Return the [X, Y] coordinate for the center point of the cell that contains the specified text.  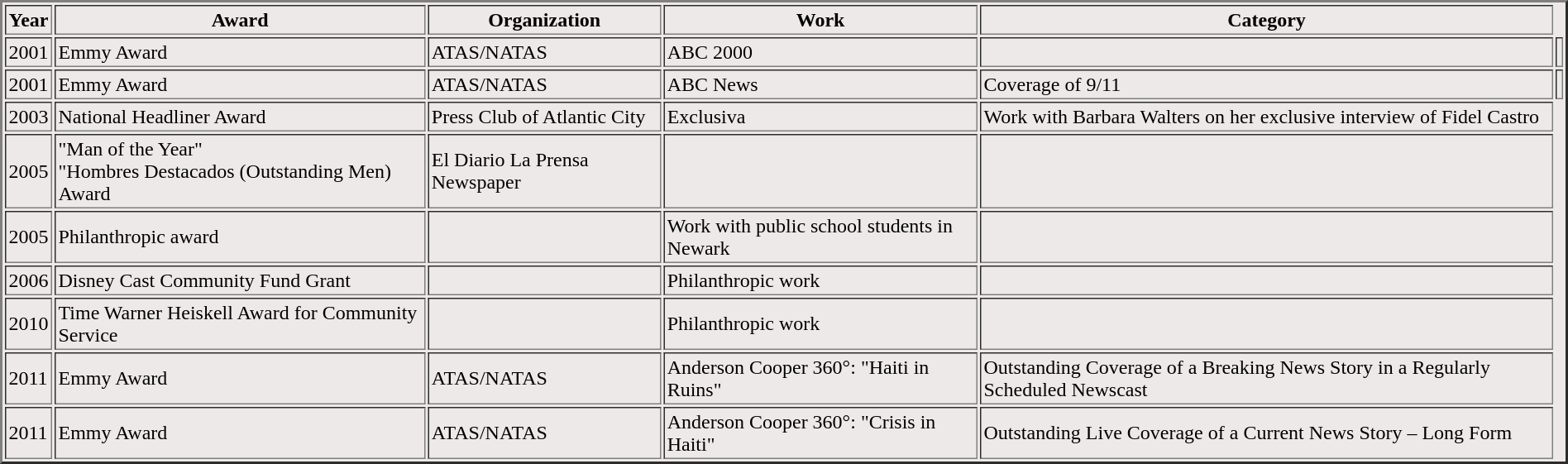
Anderson Cooper 360°: "Haiti in Ruins" [820, 379]
Work [820, 20]
Award [240, 20]
Anderson Cooper 360°: "Crisis in Haiti" [820, 433]
2003 [28, 117]
Press Club of Atlantic City [544, 117]
El Diario La Prensa Newspaper [544, 171]
2010 [28, 324]
ABC 2000 [820, 52]
Disney Cast Community Fund Grant [240, 280]
Outstanding Live Coverage of a Current News Story – Long Form [1267, 433]
National Headliner Award [240, 117]
Coverage of 9/11 [1267, 84]
Philanthropic award [240, 237]
Year [28, 20]
Time Warner Heiskell Award for Community Service [240, 324]
Work with Barbara Walters on her exclusive interview of Fidel Castro [1267, 117]
Organization [544, 20]
Exclusiva [820, 117]
Category [1267, 20]
ABC News [820, 84]
Work with public school students in Newark [820, 237]
"Man of the Year" "Hombres Destacados (Outstanding Men) Award [240, 171]
2006 [28, 280]
Outstanding Coverage of a Breaking News Story in a Regularly Scheduled Newscast [1267, 379]
